Return the (X, Y) coordinate for the center point of the cell that contains the specified text.  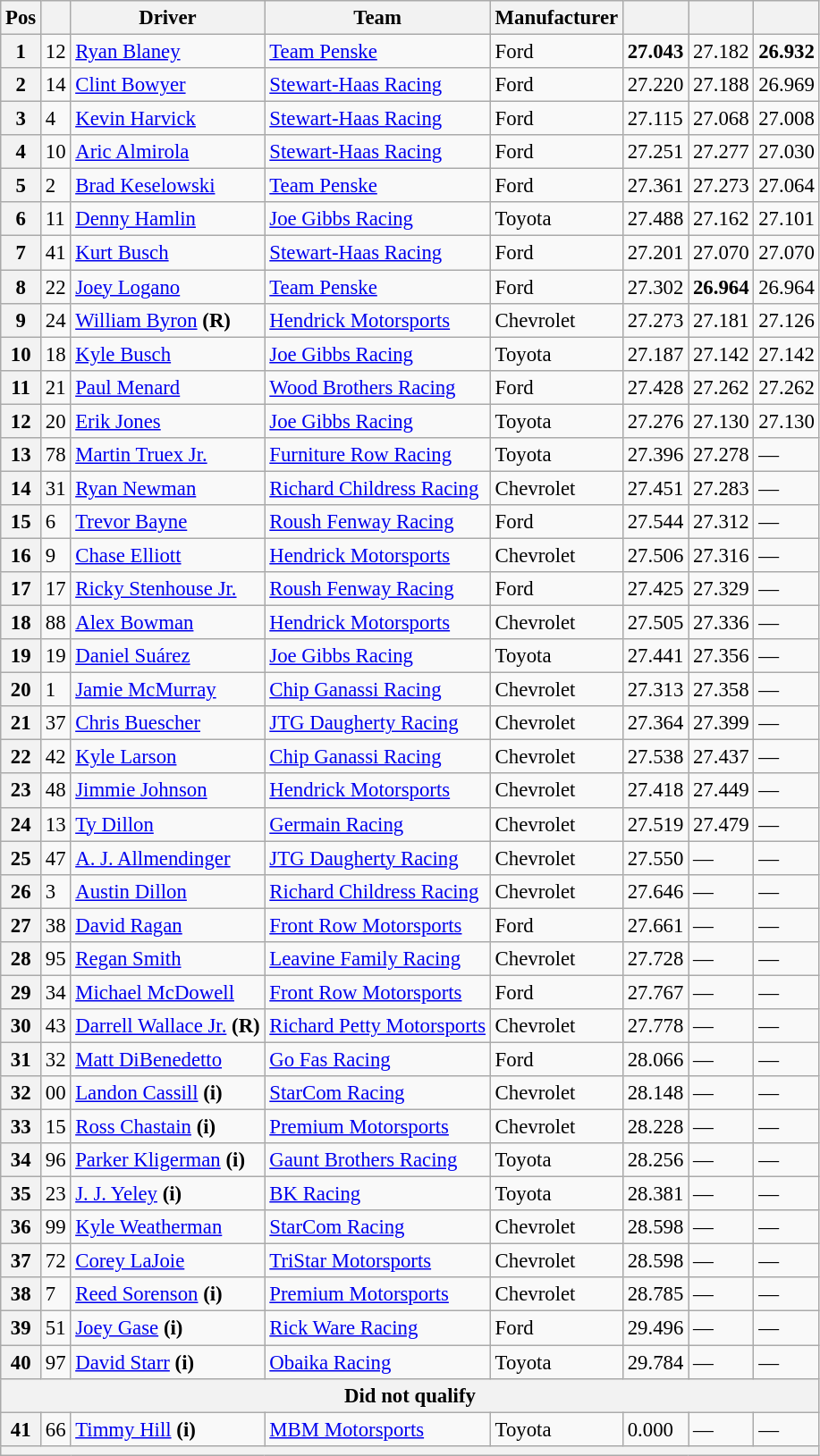
28.785 (655, 1295)
27.488 (655, 219)
27.278 (721, 455)
27.538 (655, 757)
Corey LaJoie (168, 1261)
8 (21, 287)
27.101 (787, 219)
TriStar Motorsports (377, 1261)
29 (21, 992)
95 (55, 959)
Ricky Stenhouse Jr. (168, 589)
Martin Truex Jr. (168, 455)
26.932 (787, 52)
27.126 (787, 320)
27.313 (655, 690)
27.364 (655, 723)
Aric Almirola (168, 152)
16 (21, 555)
Pos (21, 18)
Brad Keselowski (168, 186)
27.068 (721, 119)
Timmy Hill (i) (168, 1429)
27.251 (655, 152)
Landon Cassill (i) (168, 1093)
Reed Sorenson (i) (168, 1295)
Gaunt Brothers Racing (377, 1160)
27.437 (721, 757)
51 (55, 1328)
MBM Motorsports (377, 1429)
Denny Hamlin (168, 219)
25 (21, 858)
27.064 (787, 186)
27.767 (655, 992)
Chris Buescher (168, 723)
Erik Jones (168, 421)
27.336 (721, 623)
Paul Menard (168, 387)
William Byron (R) (168, 320)
Ty Dillon (168, 824)
27.544 (655, 522)
43 (55, 1026)
29.784 (655, 1362)
5 (21, 186)
27.162 (721, 219)
96 (55, 1160)
42 (55, 757)
27.441 (655, 656)
Jimmie Johnson (168, 791)
Manufacturer (556, 18)
00 (55, 1093)
Leavine Family Racing (377, 959)
Trevor Bayne (168, 522)
27.220 (655, 85)
27.428 (655, 387)
27.008 (787, 119)
27.201 (655, 253)
27 (21, 925)
39 (21, 1328)
27.356 (721, 656)
Team (377, 18)
27.316 (721, 555)
Richard Petty Motorsports (377, 1026)
27.728 (655, 959)
97 (55, 1362)
27.661 (655, 925)
26 (21, 891)
Germain Racing (377, 824)
99 (55, 1227)
27.646 (655, 891)
40 (21, 1362)
Ryan Newman (168, 488)
Ryan Blaney (168, 52)
Rick Ware Racing (377, 1328)
78 (55, 455)
27.479 (721, 824)
27.283 (721, 488)
88 (55, 623)
28 (21, 959)
26.969 (787, 85)
Kyle Larson (168, 757)
27.519 (655, 824)
27.312 (721, 522)
27.277 (721, 152)
David Starr (i) (168, 1362)
27.550 (655, 858)
Darrell Wallace Jr. (R) (168, 1026)
J. J. Yeley (i) (168, 1194)
72 (55, 1261)
27.115 (655, 119)
27.358 (721, 690)
Kyle Busch (168, 354)
27.505 (655, 623)
47 (55, 858)
27.778 (655, 1026)
27.182 (721, 52)
Austin Dillon (168, 891)
Kurt Busch (168, 253)
27.043 (655, 52)
27.506 (655, 555)
30 (21, 1026)
Joey Gase (i) (168, 1328)
Parker Kligerman (i) (168, 1160)
Wood Brothers Racing (377, 387)
Obaika Racing (377, 1362)
David Ragan (168, 925)
Did not qualify (410, 1395)
27.276 (655, 421)
Matt DiBenedetto (168, 1059)
28.381 (655, 1194)
28.228 (655, 1127)
Go Fas Racing (377, 1059)
27.396 (655, 455)
Clint Bowyer (168, 85)
29.496 (655, 1328)
Jamie McMurray (168, 690)
27.187 (655, 354)
33 (21, 1127)
27.188 (721, 85)
BK Racing (377, 1194)
Ross Chastain (i) (168, 1127)
36 (21, 1227)
Chase Elliott (168, 555)
66 (55, 1429)
28.256 (655, 1160)
28.148 (655, 1093)
Driver (168, 18)
27.181 (721, 320)
Michael McDowell (168, 992)
Daniel Suárez (168, 656)
Furniture Row Racing (377, 455)
27.418 (655, 791)
27.451 (655, 488)
27.449 (721, 791)
Kevin Harvick (168, 119)
27.425 (655, 589)
A. J. Allmendinger (168, 858)
27.302 (655, 287)
Joey Logano (168, 287)
0.000 (655, 1429)
27.329 (721, 589)
27.399 (721, 723)
Alex Bowman (168, 623)
35 (21, 1194)
27.361 (655, 186)
48 (55, 791)
27.030 (787, 152)
28.066 (655, 1059)
Kyle Weatherman (168, 1227)
Regan Smith (168, 959)
